From the cell containing the given text, extract its center point as [x, y] coordinate. 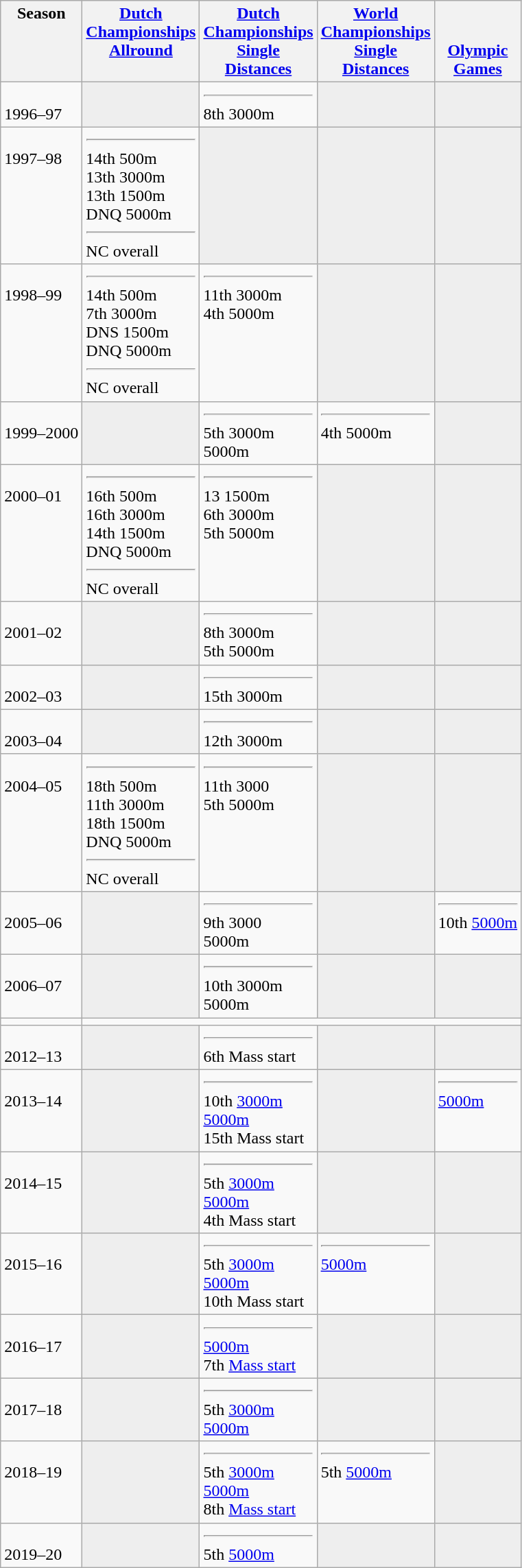
14th 500m 13th 3000m 13th 1500m DNQ 5000m NC overall [141, 195]
10th 3000m 5000m 15th Mass start [258, 1111]
13 1500m 6th 3000m 5th 5000m [258, 533]
2015–16 [41, 1274]
Olympic Games [477, 41]
10th 3000m 5000m [258, 986]
8th 3000m 5th 5000m [258, 633]
14th 500m 7th 3000m DNS 1500m DNQ 5000m NC overall [141, 333]
8th 3000m [258, 104]
Season [41, 41]
10th 5000m [477, 923]
1996–97 [41, 104]
15th 3000m [258, 687]
2005–06 [41, 923]
9th 3000 5000m [258, 923]
2006–07 [41, 986]
16th 500m 16th 3000m 14th 1500m DNQ 5000m NC overall [141, 533]
5th 3000m 5000m 4th Mass start [258, 1192]
5000m 7th Mass start [258, 1346]
1999–2000 [41, 433]
World Championships Single Distances [376, 41]
6th Mass start [258, 1048]
2003–04 [41, 731]
Dutch Championships Single Distances [258, 41]
2000–01 [41, 533]
1998–99 [41, 333]
2017–18 [41, 1410]
2013–14 [41, 1111]
Dutch Championships Allround [141, 41]
2004–05 [41, 822]
2018–19 [41, 1482]
5th 3000m 5000m 8th Mass start [258, 1482]
12th 3000m [258, 731]
2016–17 [41, 1346]
1997–98 [41, 195]
2014–15 [41, 1192]
2012–13 [41, 1048]
2019–20 [41, 1545]
11th 3000 5th 5000m [258, 822]
5th 3000m 5000m 10th Mass start [258, 1274]
2002–03 [41, 687]
4th 5000m [376, 433]
11th 3000m 4th 5000m [258, 333]
2001–02 [41, 633]
18th 500m 11th 3000m 18th 1500m DNQ 5000m NC overall [141, 822]
